Locate the cell with the specified text and output its (x, y) center coordinate. 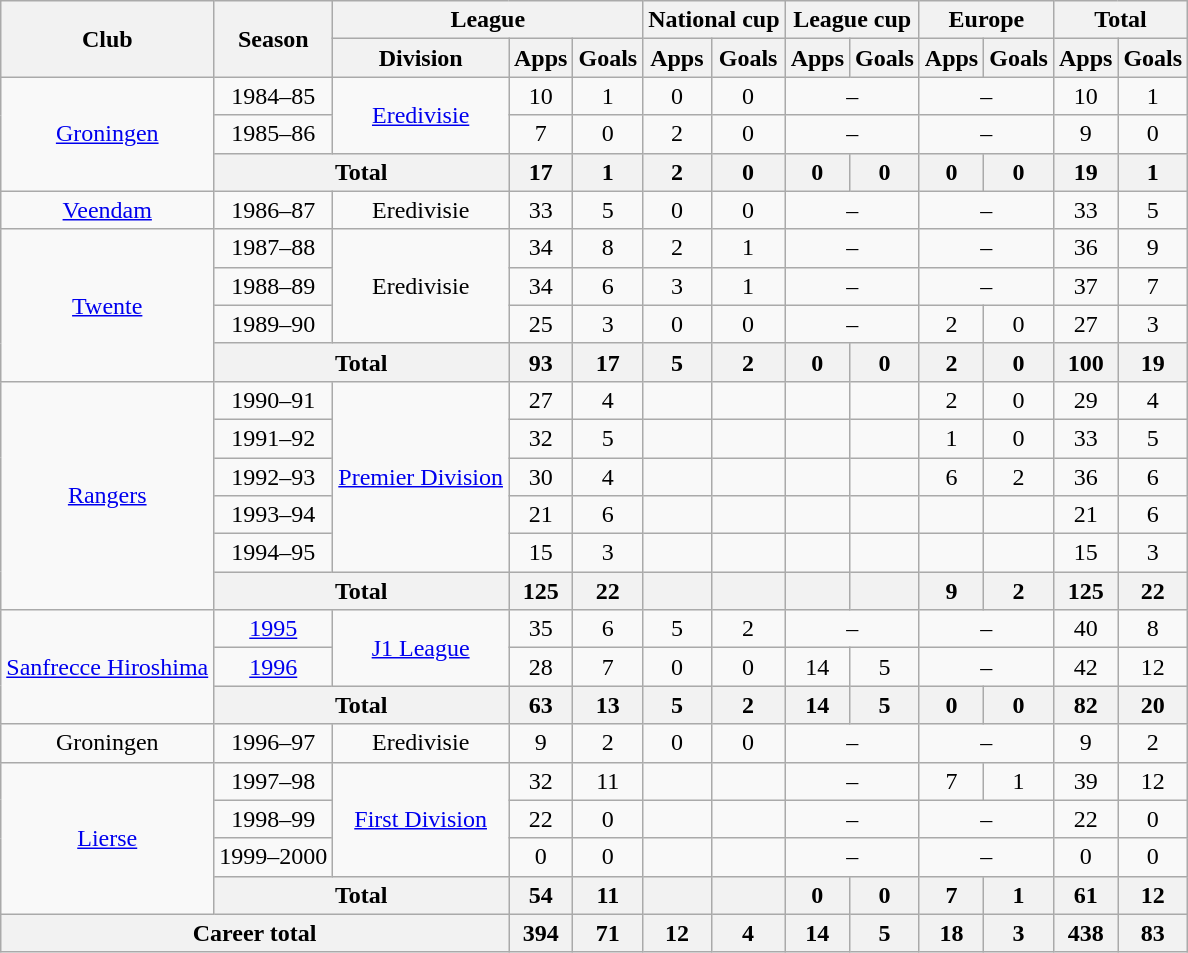
Veendam (108, 210)
37 (1085, 286)
1989–90 (274, 324)
93 (540, 362)
Career total (255, 933)
1997–98 (274, 781)
18 (951, 933)
71 (608, 933)
Season (274, 39)
54 (540, 895)
13 (608, 705)
438 (1085, 933)
1996 (274, 667)
100 (1085, 362)
29 (1085, 400)
42 (1085, 667)
Europe (986, 20)
20 (1153, 705)
1985–86 (274, 134)
Twente (108, 305)
25 (540, 324)
63 (540, 705)
83 (1153, 933)
82 (1085, 705)
1992–93 (274, 477)
28 (540, 667)
1988–89 (274, 286)
League cup (852, 20)
Sanfrecce Hiroshima (108, 667)
First Division (421, 819)
1984–85 (274, 96)
1995 (274, 629)
Division (421, 58)
40 (1085, 629)
1998–99 (274, 819)
30 (540, 477)
National cup (714, 20)
League (488, 20)
Rangers (108, 495)
1987–88 (274, 248)
Lierse (108, 838)
394 (540, 933)
1999–2000 (274, 857)
Club (108, 39)
1994–95 (274, 553)
39 (1085, 781)
35 (540, 629)
1996–97 (274, 743)
61 (1085, 895)
J1 League (421, 648)
1991–92 (274, 438)
1986–87 (274, 210)
1993–94 (274, 515)
1990–91 (274, 400)
Premier Division (421, 476)
